Return (x, y) of the center of cell containing provided text 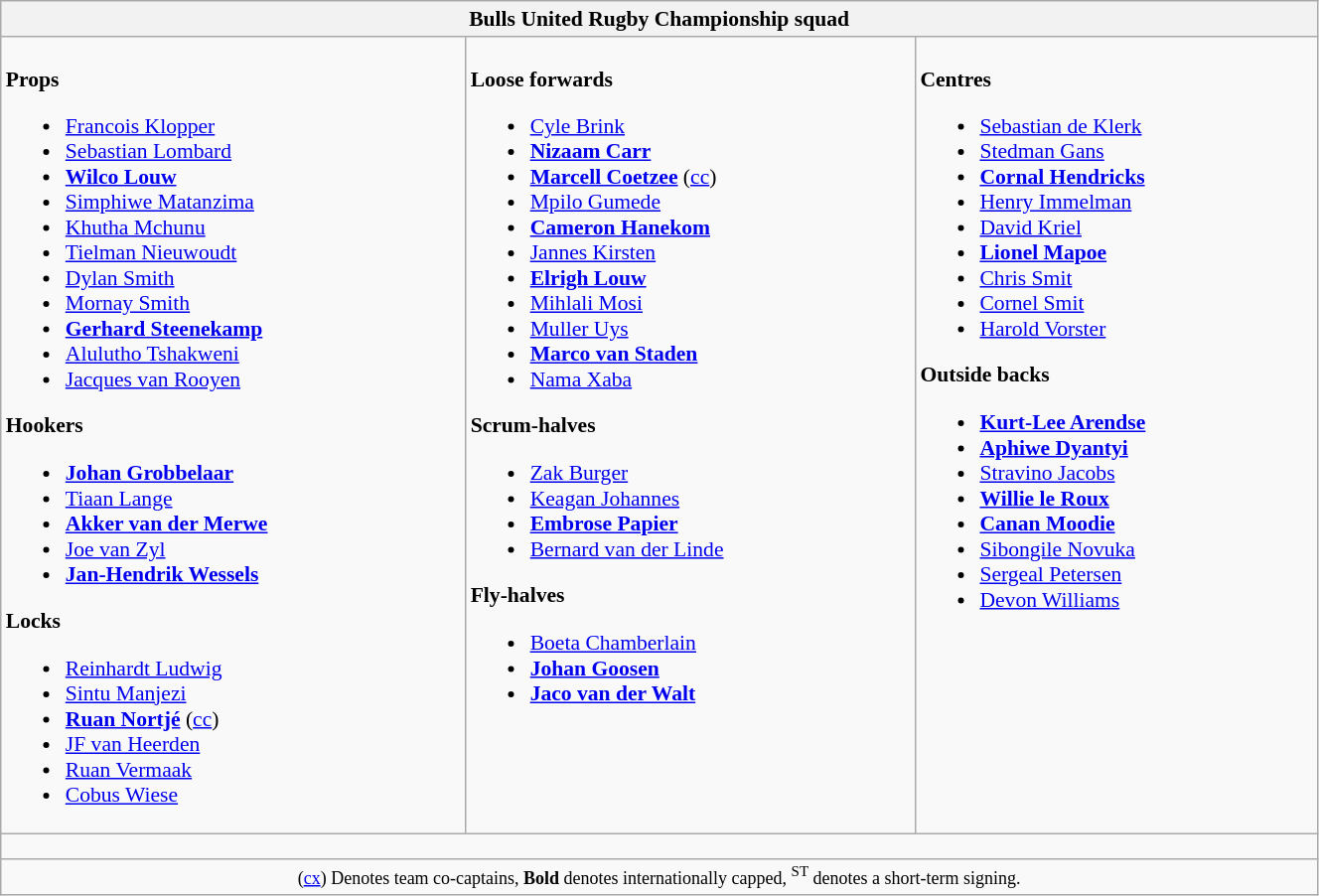
Bulls United Rugby Championship squad (659, 19)
(cx) Denotes team co-captains, Bold denotes internationally capped, ST denotes a short-term signing. (659, 878)
